Scan for the cell matching the given text and deliver its [x, y] coordinate at center. 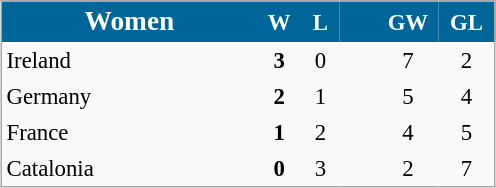
GL [467, 22]
Ireland [129, 60]
Catalonia [129, 168]
Germany [129, 96]
W [280, 22]
France [129, 132]
L [321, 22]
Women [129, 22]
GW [408, 22]
